From the cell containing the given text, extract its center point as [X, Y] coordinate. 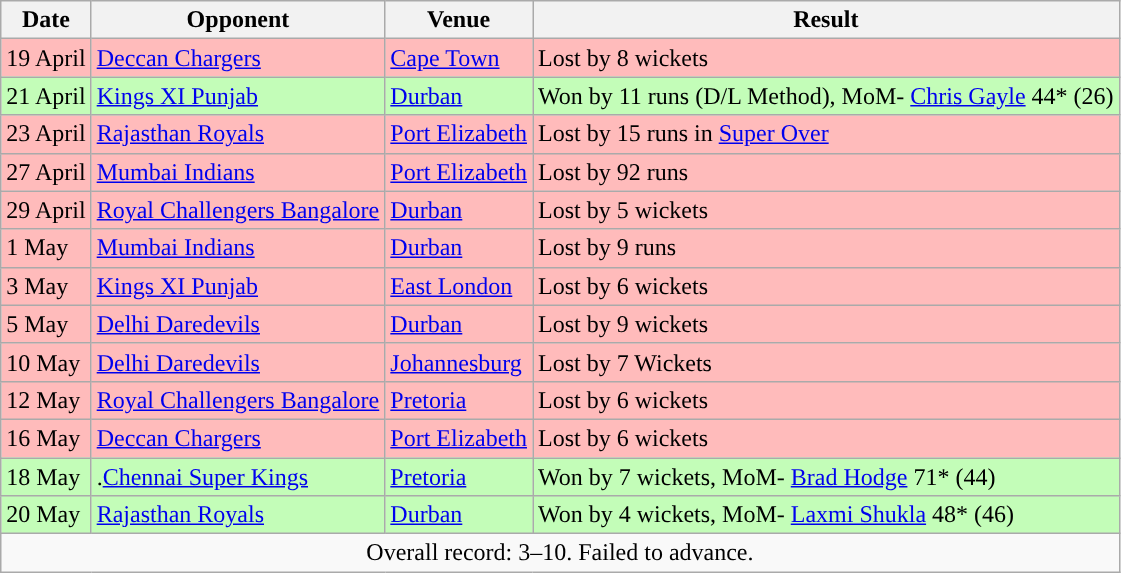
Lost by 7 Wickets [826, 362]
Overall record: 3–10. Failed to advance. [560, 553]
Cape Town [459, 58]
Won by 7 wickets, MoM- Brad Hodge 71* (44) [826, 477]
Result [826, 20]
12 May [46, 400]
16 May [46, 438]
Lost by 8 wickets [826, 58]
Lost by 9 runs [826, 248]
Lost by 5 wickets [826, 210]
27 April [46, 172]
21 April [46, 96]
19 April [46, 58]
Won by 4 wickets, MoM- Laxmi Shukla 48* (46) [826, 515]
Lost by 9 wickets [826, 324]
.Chennai Super Kings [238, 477]
1 May [46, 248]
3 May [46, 286]
Johannesburg [459, 362]
Won by 11 runs (D/L Method), MoM- Chris Gayle 44* (26) [826, 96]
10 May [46, 362]
East London [459, 286]
Venue [459, 20]
Lost by 15 runs in Super Over [826, 134]
20 May [46, 515]
23 April [46, 134]
29 April [46, 210]
Date [46, 20]
18 May [46, 477]
5 May [46, 324]
Opponent [238, 20]
Lost by 92 runs [826, 172]
